Output the (x, y) coordinate of the center of the cell containing the given text.  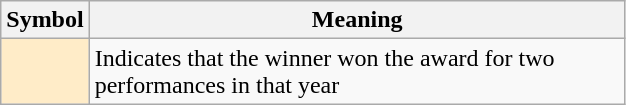
Symbol (45, 20)
Meaning (357, 20)
Indicates that the winner won the award for two performances in that year (357, 72)
